Identify which cell holds the provided text, then report its [x, y] central coordinate. 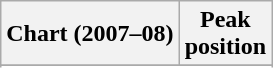
Peakposition [225, 34]
Chart (2007–08) [90, 34]
